Scan for the cell matching the given text and deliver its [x, y] coordinate at center. 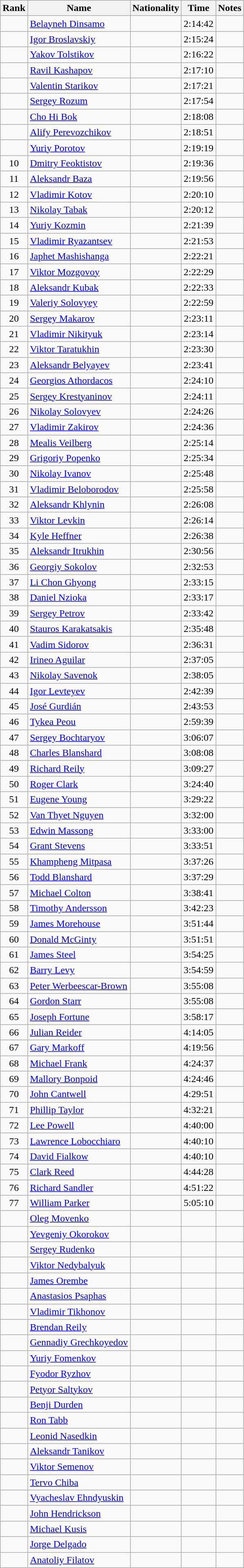
26 [14, 411]
Barry Levy [79, 970]
4:51:22 [198, 1188]
14 [14, 225]
Ravil Kashapov [79, 70]
Sergey Petrov [79, 613]
5:05:10 [198, 1203]
Phillip Taylor [79, 1110]
Viktor Mozgovoy [79, 272]
2:14:42 [198, 24]
3:37:29 [198, 877]
Name [79, 8]
76 [14, 1188]
3:29:22 [198, 799]
2:17:21 [198, 86]
3:33:00 [198, 830]
William Parker [79, 1203]
Dmitry Feoktistov [79, 163]
2:23:41 [198, 365]
Ron Tabb [79, 1420]
62 [14, 970]
21 [14, 334]
Khampheng Mitpasa [79, 861]
Igor Levteyev [79, 691]
72 [14, 1125]
56 [14, 877]
Vladimir Nikityuk [79, 334]
Tervo Chiba [79, 1482]
2:15:24 [198, 39]
2:18:51 [198, 132]
James Steel [79, 955]
Sergey Krestyaninov [79, 396]
Vladimir Ryazantsev [79, 241]
Van Thyet Nguyen [79, 815]
Valentin Starikov [79, 86]
Gary Markoff [79, 1048]
Michael Colton [79, 892]
4:29:51 [198, 1094]
2:22:21 [198, 256]
28 [14, 442]
3:51:44 [198, 923]
Valeriy Solovyey [79, 303]
Nikolay Solovyev [79, 411]
3:38:41 [198, 892]
Brendan Reily [79, 1327]
16 [14, 256]
Michael Kusis [79, 1529]
47 [14, 738]
Gennadiy Grechkoyedov [79, 1343]
4:19:56 [198, 1048]
Vladimir Tikhonov [79, 1312]
23 [14, 365]
2:22:59 [198, 303]
46 [14, 722]
Yakov Tolstikov [79, 55]
Vyacheslav Ehndyuskin [79, 1498]
61 [14, 955]
Anastasios Psaphas [79, 1296]
2:26:14 [198, 520]
4:14:05 [198, 1032]
3:24:40 [198, 784]
30 [14, 474]
Aleksandr Itrukhin [79, 551]
69 [14, 1079]
Charles Blanshard [79, 753]
2:25:58 [198, 489]
24 [14, 380]
59 [14, 923]
2:23:14 [198, 334]
54 [14, 846]
49 [14, 769]
52 [14, 815]
74 [14, 1156]
Stauros Karakatsakis [79, 629]
Notes [230, 8]
2:23:30 [198, 349]
67 [14, 1048]
Kyle Heffner [79, 536]
Viktor Taratukhin [79, 349]
Grant Stevens [79, 846]
Peter Werbeescar-Brown [79, 986]
Aleksandr Baza [79, 179]
75 [14, 1172]
2:32:53 [198, 567]
Nikolay Tabak [79, 210]
2:17:54 [198, 101]
2:43:53 [198, 707]
Richard Reily [79, 769]
James Morehouse [79, 923]
Donald McGinty [79, 939]
2:17:10 [198, 70]
37 [14, 582]
2:21:53 [198, 241]
2:24:10 [198, 380]
3:54:59 [198, 970]
Vladimir Kotov [79, 194]
3:51:51 [198, 939]
Time [198, 8]
44 [14, 691]
34 [14, 536]
2:22:29 [198, 272]
Eugene Young [79, 799]
Irineo Aguilar [79, 660]
2:25:48 [198, 474]
29 [14, 458]
Clark Reed [79, 1172]
Richard Sandler [79, 1188]
64 [14, 1001]
22 [14, 349]
10 [14, 163]
17 [14, 272]
2:26:08 [198, 505]
Fyodor Ryzhov [79, 1374]
13 [14, 210]
Aleksandr Belyayev [79, 365]
Oleg Movenko [79, 1219]
51 [14, 799]
2:19:36 [198, 163]
20 [14, 318]
Viktor Levkin [79, 520]
Lee Powell [79, 1125]
Sergey Makarov [79, 318]
3:06:07 [198, 738]
John Hendrickson [79, 1513]
Daniel Nzioka [79, 598]
11 [14, 179]
2:36:31 [198, 644]
32 [14, 505]
53 [14, 830]
33 [14, 520]
73 [14, 1141]
Georgios Athordacos [79, 380]
Tykea Peou [79, 722]
19 [14, 303]
18 [14, 287]
2:20:10 [198, 194]
60 [14, 939]
Yevgeniy Okorokov [79, 1234]
2:35:48 [198, 629]
35 [14, 551]
2:24:26 [198, 411]
Edwin Massong [79, 830]
3:37:26 [198, 861]
2:33:15 [198, 582]
David Fialkow [79, 1156]
Benji Durden [79, 1405]
Georgiy Sokolov [79, 567]
Lawrence Lobocchiaro [79, 1141]
2:42:39 [198, 691]
José Gurdián [79, 707]
Grigoriy Popenko [79, 458]
4:44:28 [198, 1172]
2:30:56 [198, 551]
2:22:33 [198, 287]
Roger Clark [79, 784]
48 [14, 753]
Julian Reider [79, 1032]
3:42:23 [198, 908]
Michael Frank [79, 1063]
Igor Broslavskiy [79, 39]
2:23:11 [198, 318]
Aleksandr Tanikov [79, 1451]
Sergey Rudenko [79, 1250]
2:19:56 [198, 179]
71 [14, 1110]
50 [14, 784]
4:40:00 [198, 1125]
3:09:27 [198, 769]
3:08:08 [198, 753]
Aleksandr Kubak [79, 287]
2:24:11 [198, 396]
Vladimir Zakirov [79, 427]
Cho Hi Bok [79, 117]
15 [14, 241]
43 [14, 675]
4:32:21 [198, 1110]
58 [14, 908]
3:33:51 [198, 846]
42 [14, 660]
Rank [14, 8]
2:38:05 [198, 675]
Sergey Rozum [79, 101]
31 [14, 489]
2:33:42 [198, 613]
38 [14, 598]
2:37:05 [198, 660]
Todd Blanshard [79, 877]
41 [14, 644]
Mallory Bonpoid [79, 1079]
James Orembe [79, 1281]
2:21:39 [198, 225]
Nikolay Ivanov [79, 474]
Viktor Semenov [79, 1467]
2:20:12 [198, 210]
Aleksandr Khlynin [79, 505]
3:32:00 [198, 815]
65 [14, 1017]
Nikolay Savenok [79, 675]
Timothy Andersson [79, 908]
Japhet Mashishanga [79, 256]
66 [14, 1032]
Anatoliy Filatov [79, 1560]
2:19:19 [198, 148]
55 [14, 861]
2:25:14 [198, 442]
John Cantwell [79, 1094]
39 [14, 613]
Nationality [156, 8]
Jorge Delgado [79, 1544]
Yuriy Fomenkov [79, 1358]
27 [14, 427]
3:54:25 [198, 955]
Vladimir Beloborodov [79, 489]
57 [14, 892]
Alify Perevozchikov [79, 132]
Gordon Starr [79, 1001]
2:33:17 [198, 598]
Li Chon Ghyong [79, 582]
Yuriy Kozmin [79, 225]
Leonid Nasedkin [79, 1435]
70 [14, 1094]
Joseph Fortune [79, 1017]
3:58:17 [198, 1017]
Vadim Sidorov [79, 644]
2:59:39 [198, 722]
77 [14, 1203]
12 [14, 194]
4:24:46 [198, 1079]
2:26:38 [198, 536]
25 [14, 396]
Sergey Bochtaryov [79, 738]
68 [14, 1063]
Belayneh Dinsamo [79, 24]
2:24:36 [198, 427]
Yuriy Porotov [79, 148]
2:18:08 [198, 117]
2:25:34 [198, 458]
Petyor Saltykov [79, 1389]
Viktor Nedybalyuk [79, 1265]
2:16:22 [198, 55]
Mealis Veilberg [79, 442]
63 [14, 986]
40 [14, 629]
45 [14, 707]
36 [14, 567]
4:24:37 [198, 1063]
